Capture the cell that displays the provided text and extract its [x, y] central coordinate. 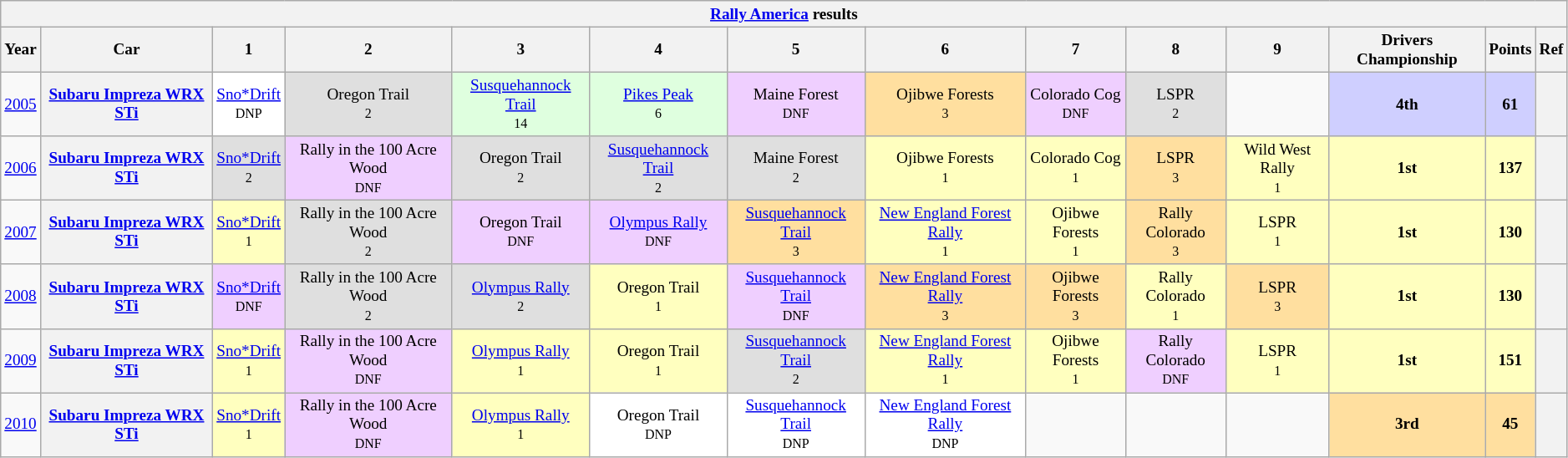
137 [1510, 169]
4 [658, 49]
2008 [21, 296]
3rd [1407, 425]
Maine Forest2 [795, 169]
Sno*DriftDNF [249, 296]
Susquehannock TrailDNP [795, 425]
Susquehannock Trail3 [795, 232]
Rally America results [784, 14]
7 [1076, 49]
Rally Colorado1 [1175, 296]
61 [1510, 104]
45 [1510, 425]
Sno*DriftDNP [249, 104]
2 [368, 49]
Olympus RallyDNF [658, 232]
Ref [1551, 49]
Colorado Cog1 [1076, 169]
Susquehannock TrailDNF [795, 296]
8 [1175, 49]
Wild West Rally1 [1277, 169]
Pikes Peak6 [658, 104]
5 [795, 49]
Car [126, 49]
Points [1510, 49]
6 [946, 49]
Sno*Drift2 [249, 169]
2005 [21, 104]
2006 [21, 169]
New England Forest Rally3 [946, 296]
2007 [21, 232]
Oregon TrailDNP [658, 425]
Rally Colorado3 [1175, 232]
LSPR2 [1175, 104]
1 [249, 49]
2010 [21, 425]
Olympus Rally2 [521, 296]
Maine ForestDNF [795, 104]
Rally ColoradoDNF [1175, 361]
Susquehannock Trail14 [521, 104]
Oregon TrailDNF [521, 232]
151 [1510, 361]
Year [21, 49]
Drivers Championship [1407, 49]
Colorado CogDNF [1076, 104]
4th [1407, 104]
New England Forest RallyDNP [946, 425]
3 [521, 49]
9 [1277, 49]
2009 [21, 361]
